Search for the cell housing the specified text and yield its [x, y] center coordinate. 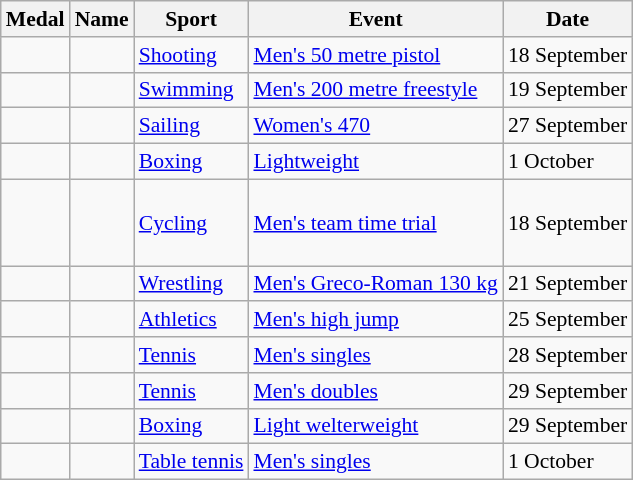
27 September [568, 126]
Table tennis [192, 462]
Women's 470 [375, 126]
Shooting [192, 55]
21 September [568, 284]
Name [102, 19]
28 September [568, 355]
Swimming [192, 90]
19 September [568, 90]
Men's Greco-Roman 130 kg [375, 284]
Men's team time trial [375, 222]
Lightweight [375, 162]
Sailing [192, 126]
Medal [36, 19]
Light welterweight [375, 426]
Sport [192, 19]
Date [568, 19]
Men's 50 metre pistol [375, 55]
Cycling [192, 222]
Wrestling [192, 284]
Men's doubles [375, 391]
Men's 200 metre freestyle [375, 90]
Athletics [192, 320]
25 September [568, 320]
Men's high jump [375, 320]
Event [375, 19]
